For the text-containing cell, return its midpoint in [X, Y] coordinate format. 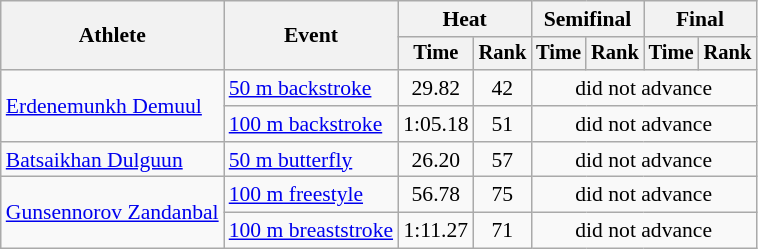
29.82 [436, 88]
Gunsennorov Zandanbal [112, 212]
Semifinal [587, 19]
1:11.27 [436, 231]
Final [700, 19]
57 [503, 160]
75 [503, 195]
26.20 [436, 160]
42 [503, 88]
Athlete [112, 36]
Batsaikhan Dulguun [112, 160]
51 [503, 124]
50 m backstroke [311, 88]
56.78 [436, 195]
Event [311, 36]
71 [503, 231]
Heat [464, 19]
100 m backstroke [311, 124]
100 m breaststroke [311, 231]
100 m freestyle [311, 195]
1:05.18 [436, 124]
50 m butterfly [311, 160]
Erdenemunkh Demuul [112, 106]
